Find where the given text appears and provide that cell's center as (x, y) coordinate. 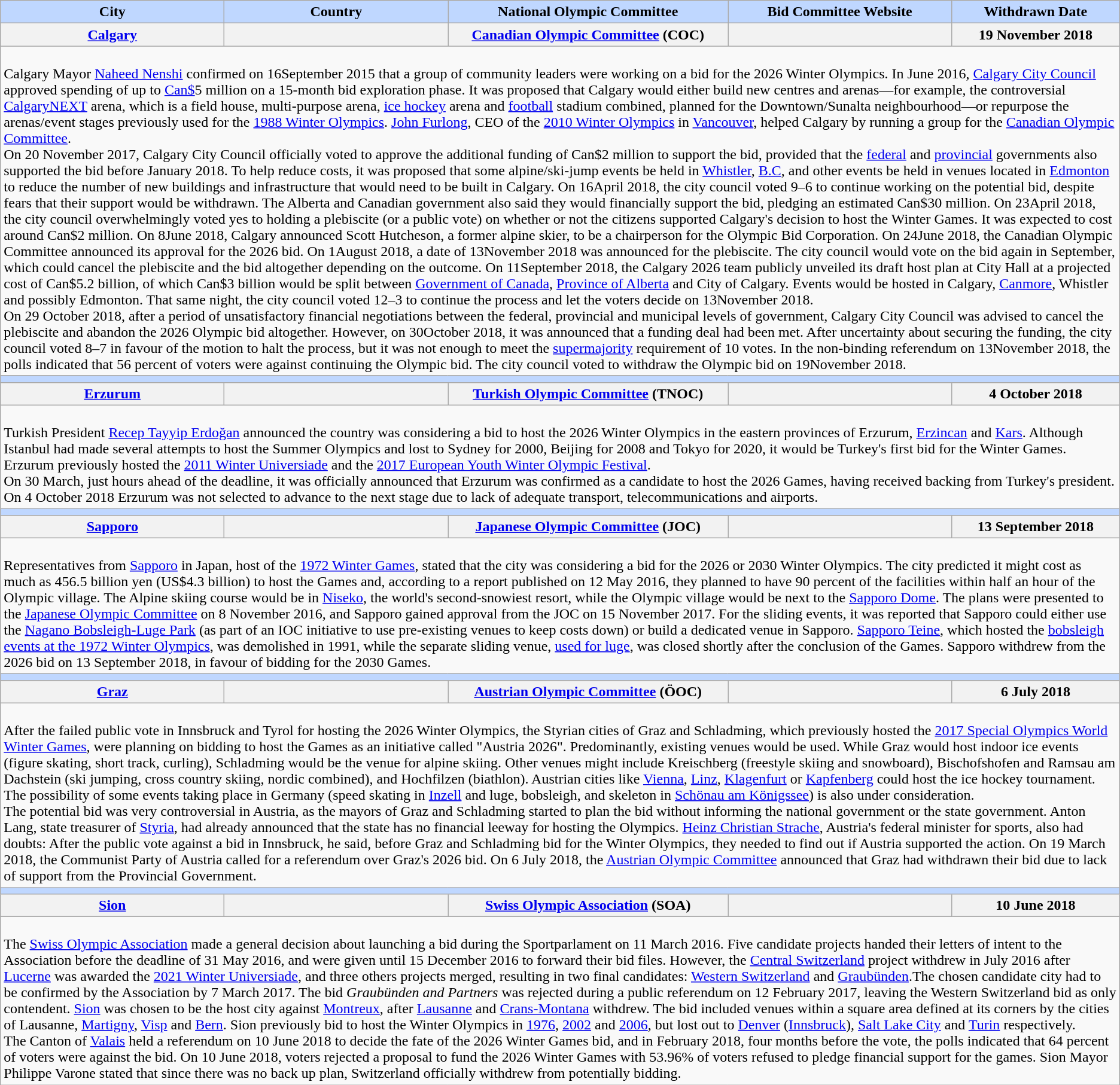
Canadian Olympic Committee (COC) (588, 35)
Graz (112, 691)
13 September 2018 (1036, 526)
4 October 2018 (1036, 394)
Japanese Olympic Committee (JOC) (588, 526)
6 July 2018 (1036, 691)
19 November 2018 (1036, 35)
Austrian Olympic Committee (ÖOC) (588, 691)
City (112, 12)
Withdrawn Date (1036, 12)
Sion (112, 906)
Erzurum (112, 394)
Bid Committee Website (840, 12)
Swiss Olympic Association (SOA) (588, 906)
National Olympic Committee (588, 12)
Calgary (112, 35)
10 June 2018 (1036, 906)
Sapporo (112, 526)
Turkish Olympic Committee (TNOC) (588, 394)
Country (336, 12)
